Output the (x, y) coordinate of the center of the cell containing the given text.  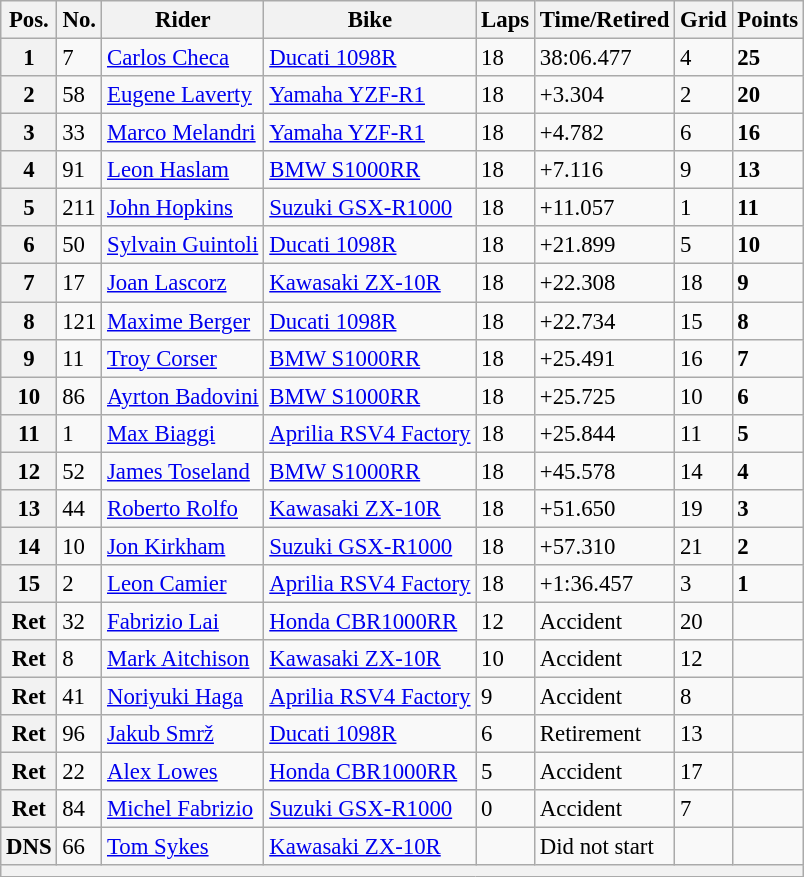
121 (80, 321)
0 (506, 809)
52 (80, 471)
58 (80, 95)
Rider (183, 20)
+22.734 (605, 321)
John Hopkins (183, 208)
Carlos Checa (183, 58)
Fabrizio Lai (183, 621)
+11.057 (605, 208)
Jakub Smrž (183, 734)
Sylvain Guintoli (183, 245)
+1:36.457 (605, 584)
+22.308 (605, 283)
Roberto Rolfo (183, 509)
32 (80, 621)
84 (80, 809)
Pos. (29, 20)
Alex Lowes (183, 772)
+7.116 (605, 170)
Mark Aitchison (183, 659)
Troy Corser (183, 358)
211 (80, 208)
Bike (370, 20)
Tom Sykes (183, 847)
No. (80, 20)
+25.844 (605, 433)
44 (80, 509)
50 (80, 245)
Joan Lascorz (183, 283)
96 (80, 734)
22 (80, 772)
21 (704, 546)
91 (80, 170)
DNS (29, 847)
+45.578 (605, 471)
+51.650 (605, 509)
+25.491 (605, 358)
Leon Camier (183, 584)
66 (80, 847)
+25.725 (605, 396)
+21.899 (605, 245)
Noriyuki Haga (183, 697)
38:06.477 (605, 58)
Laps (506, 20)
Leon Haslam (183, 170)
+4.782 (605, 133)
33 (80, 133)
Marco Melandri (183, 133)
Points (768, 20)
James Toseland (183, 471)
Did not start (605, 847)
Grid (704, 20)
86 (80, 396)
Michel Fabrizio (183, 809)
Eugene Laverty (183, 95)
Jon Kirkham (183, 546)
25 (768, 58)
41 (80, 697)
Max Biaggi (183, 433)
+3.304 (605, 95)
Time/Retired (605, 20)
19 (704, 509)
Maxime Berger (183, 321)
+57.310 (605, 546)
Retirement (605, 734)
Ayrton Badovini (183, 396)
